Determine the [X, Y] coordinate at the center of the cell enclosing the given text.  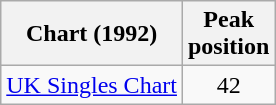
Chart (1992) [92, 34]
42 [228, 85]
UK Singles Chart [92, 85]
Peakposition [228, 34]
